Find where the given text appears and provide that cell's center as [X, Y] coordinate. 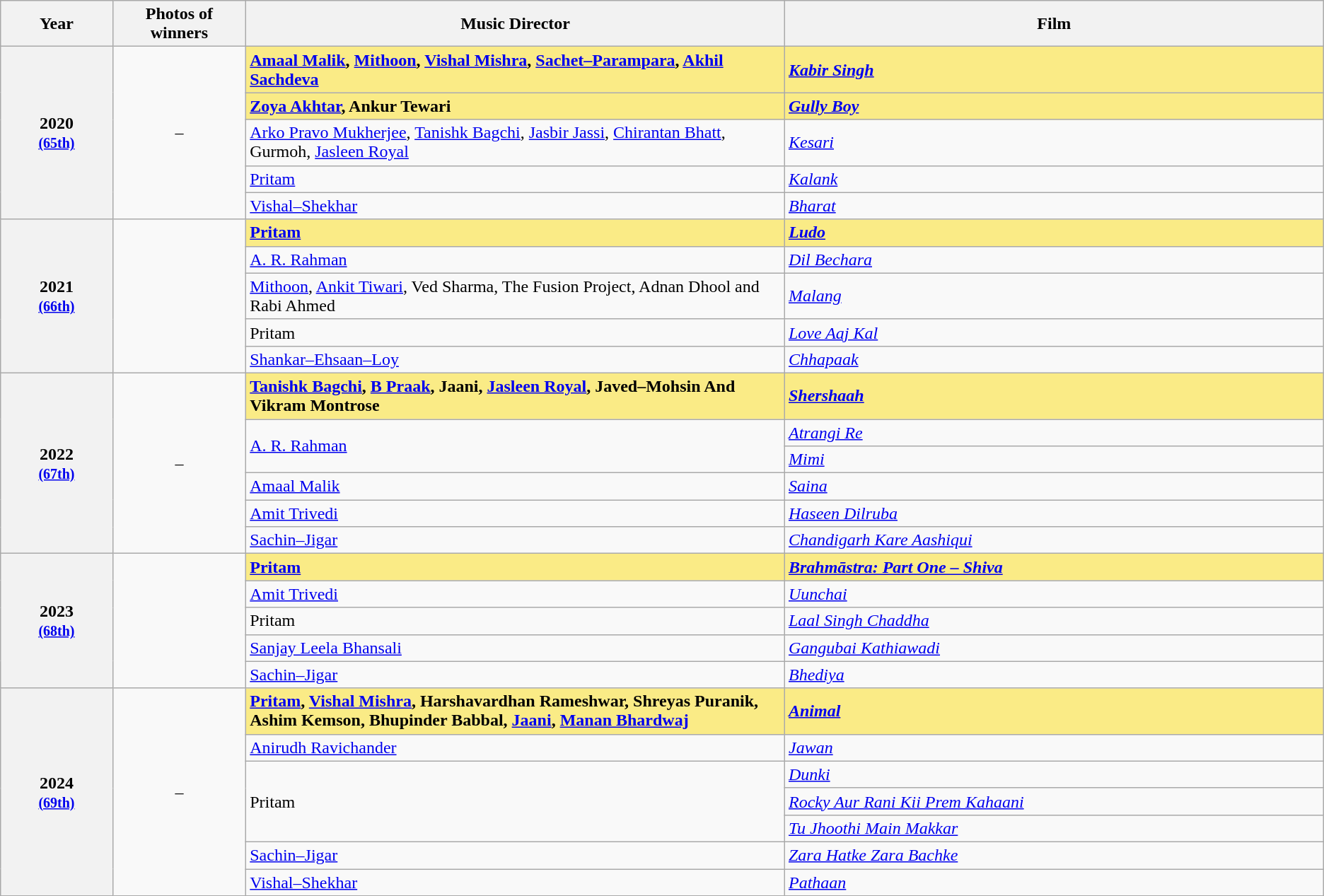
Chhapaak [1054, 359]
Dunki [1054, 774]
2023 (68th) [57, 621]
Atrangi Re [1054, 432]
Laal Singh Chaddha [1054, 621]
Mithoon, Ankit Tiwari, Ved Sharma, The Fusion Project, Adnan Dhool and Rabi Ahmed [516, 296]
Bhediya [1054, 675]
Photos of winners [180, 24]
Zoya Akhtar, Ankur Tewari [516, 106]
2020 (65th) [57, 133]
Tanishk Bagchi, B Praak, Jaani, Jasleen Royal, Javed–Mohsin And Vikram Montrose [516, 396]
Amaal Malik [516, 487]
Year [57, 24]
Kabir Singh [1054, 69]
Sanjay Leela Bhansali [516, 648]
Mimi [1054, 460]
2022 (67th) [57, 462]
Jawan [1054, 747]
2021 (66th) [57, 296]
Kalank [1054, 179]
Film [1054, 24]
Haseen Dilruba [1054, 513]
Rocky Aur Rani Kii Prem Kahaani [1054, 801]
Music Director [516, 24]
Shankar–Ehsaan–Loy [516, 359]
Bharat [1054, 206]
Brahmāstra: Part One – Shiva [1054, 567]
Zara Hatke Zara Bachke [1054, 855]
Arko Pravo Mukherjee, Tanishk Bagchi, Jasbir Jassi, Chirantan Bhatt, Gurmoh, Jasleen Royal [516, 143]
Tu Jhoothi Main Makkar [1054, 828]
Shershaah [1054, 396]
Pathaan [1054, 882]
Saina [1054, 487]
Dil Bechara [1054, 260]
Animal [1054, 711]
Malang [1054, 296]
Ludo [1054, 233]
Kesari [1054, 143]
Uunchai [1054, 594]
Gully Boy [1054, 106]
Chandigarh Kare Aashiqui [1054, 540]
Gangubai Kathiawadi [1054, 648]
Amaal Malik, Mithoon, Vishal Mishra, Sachet–Parampara, Akhil Sachdeva [516, 69]
2024 (69th) [57, 792]
Love Aaj Kal [1054, 332]
Anirudh Ravichander [516, 747]
Pritam, Vishal Mishra, Harshavardhan Rameshwar, Shreyas Puranik, Ashim Kemson, Bhupinder Babbal, Jaani, Manan Bhardwaj [516, 711]
